Capture the cell that displays the provided text and extract its [X, Y] central coordinate. 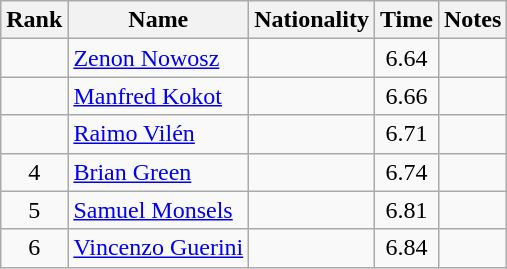
5 [34, 210]
Time [406, 20]
6.66 [406, 96]
4 [34, 172]
Name [158, 20]
Nationality [312, 20]
6.81 [406, 210]
Samuel Monsels [158, 210]
6.64 [406, 58]
Rank [34, 20]
Raimo Vilén [158, 134]
Vincenzo Guerini [158, 248]
Brian Green [158, 172]
6.84 [406, 248]
Zenon Nowosz [158, 58]
Manfred Kokot [158, 96]
Notes [472, 20]
6.71 [406, 134]
6 [34, 248]
6.74 [406, 172]
